Output the (X, Y) coordinate of the center of the cell containing the given text.  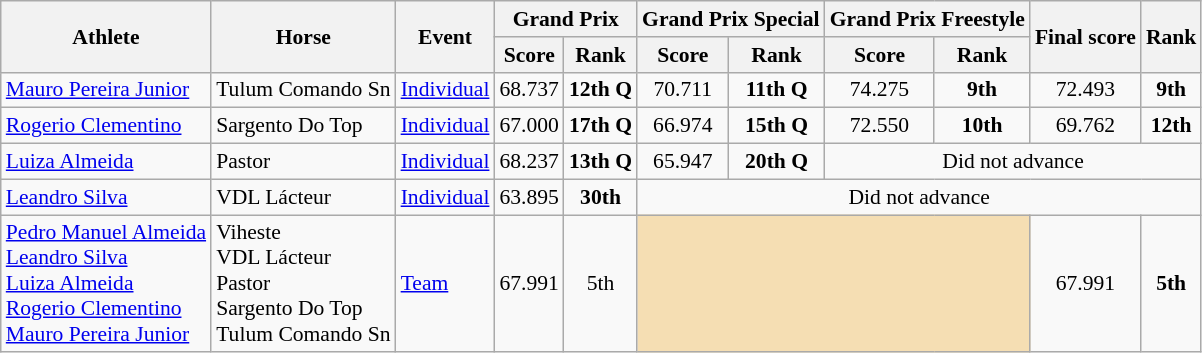
Team (446, 284)
72.550 (880, 126)
VDL Lácteur (303, 197)
11th Q (776, 90)
15th Q (776, 126)
Tulum Comando Sn (303, 90)
12th (1172, 126)
30th (600, 197)
Luiza Almeida (106, 162)
Event (446, 36)
66.974 (682, 126)
69.762 (1086, 126)
Athlete (106, 36)
72.493 (1086, 90)
Grand Prix Freestyle (928, 19)
Horse (303, 36)
20th Q (776, 162)
Pastor (303, 162)
13th Q (600, 162)
10th (982, 126)
17th Q (600, 126)
68.737 (528, 90)
70.711 (682, 90)
Leandro Silva (106, 197)
Mauro Pereira Junior (106, 90)
Grand Prix (566, 19)
65.947 (682, 162)
Grand Prix Special (731, 19)
Pedro Manuel AlmeidaLeandro SilvaLuiza AlmeidaRogerio ClementinoMauro Pereira Junior (106, 284)
68.237 (528, 162)
63.895 (528, 197)
12th Q (600, 90)
74.275 (880, 90)
Sargento Do Top (303, 126)
VihesteVDL LácteurPastorSargento Do TopTulum Comando Sn (303, 284)
67.000 (528, 126)
Rogerio Clementino (106, 126)
Final score (1086, 36)
